Provide the [x, y] coordinate of the cell's center where the given text is located.  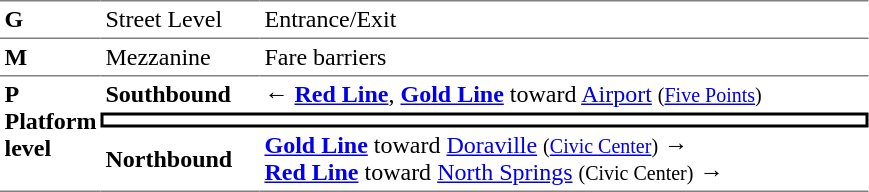
Entrance/Exit [564, 19]
← Red Line, Gold Line toward Airport (Five Points) [564, 94]
Street Level [180, 19]
Gold Line toward Doraville (Civic Center) → Red Line toward North Springs (Civic Center) → [564, 160]
PPlatform level [50, 134]
Fare barriers [564, 57]
Mezzanine [180, 57]
M [50, 57]
Northbound [180, 160]
G [50, 19]
Southbound [180, 94]
